Detect which cell encompasses the target text, then output its [x, y] center coordinate. 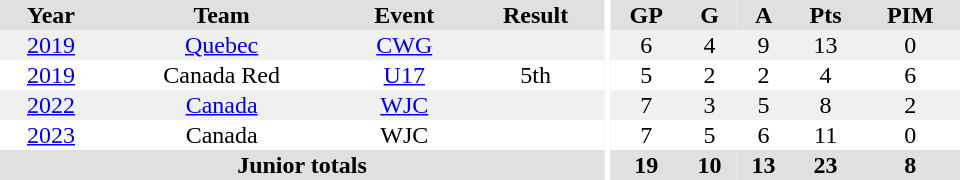
PIM [910, 15]
2022 [51, 105]
GP [646, 15]
Team [222, 15]
10 [710, 165]
11 [826, 135]
A [764, 15]
Canada Red [222, 75]
Event [404, 15]
3 [710, 105]
5th [536, 75]
Quebec [222, 45]
CWG [404, 45]
9 [764, 45]
Junior totals [302, 165]
G [710, 15]
Result [536, 15]
2023 [51, 135]
Pts [826, 15]
23 [826, 165]
19 [646, 165]
U17 [404, 75]
Year [51, 15]
